For the text-containing cell, return its midpoint in (X, Y) coordinate format. 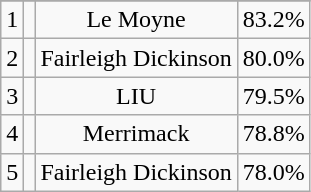
79.5% (274, 96)
1 (12, 20)
5 (12, 172)
3 (12, 96)
78.8% (274, 134)
Merrimack (136, 134)
80.0% (274, 58)
2 (12, 58)
LIU (136, 96)
Le Moyne (136, 20)
78.0% (274, 172)
83.2% (274, 20)
4 (12, 134)
